Locate the cell with the specified text and output its (x, y) center coordinate. 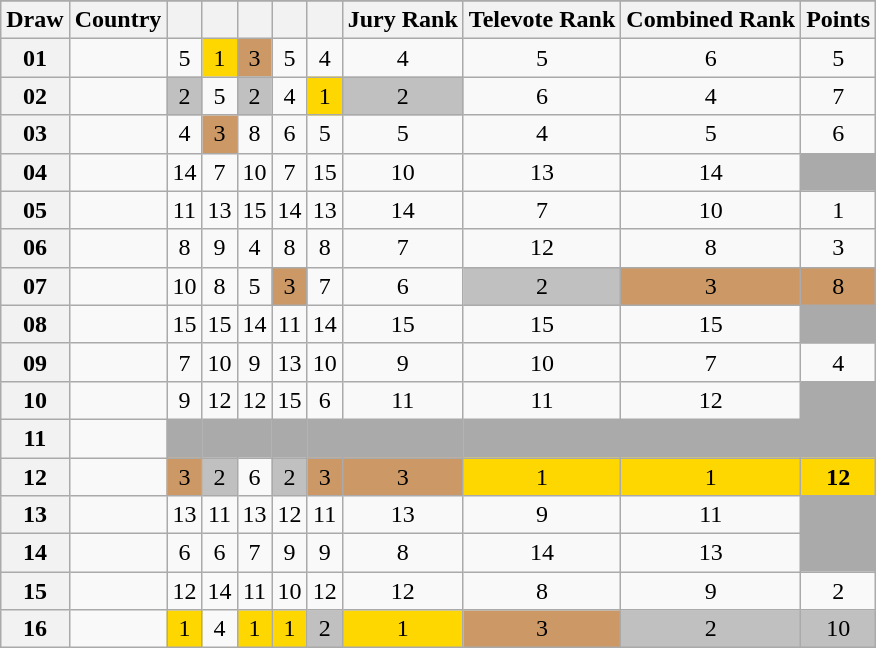
05 (35, 210)
Country (118, 20)
Draw (35, 20)
Televote Rank (542, 20)
04 (35, 172)
Points (838, 20)
Combined Rank (711, 20)
03 (35, 134)
16 (35, 629)
Jury Rank (402, 20)
07 (35, 286)
08 (35, 324)
02 (35, 96)
09 (35, 362)
01 (35, 58)
06 (35, 248)
